Detect which cell encompasses the target text, then output its (x, y) center coordinate. 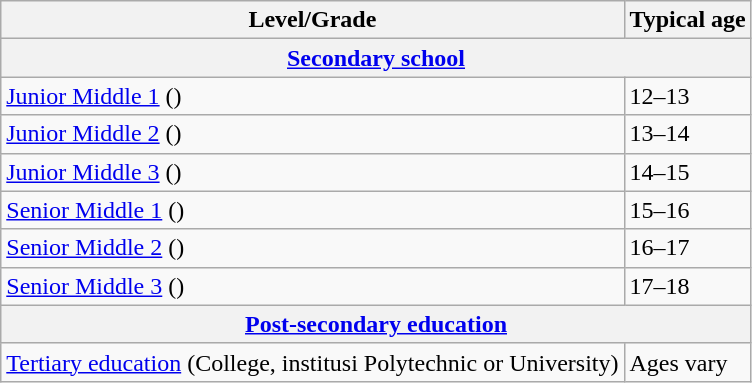
Post-secondary education (376, 324)
17–18 (688, 286)
15–16 (688, 210)
Senior Middle 2 () (312, 248)
Tertiary education (College, institusi Polytechnic or University) (312, 362)
Typical age (688, 20)
Ages vary (688, 362)
13–14 (688, 134)
Senior Middle 1 () (312, 210)
Junior Middle 2 () (312, 134)
Senior Middle 3 () (312, 286)
Level/Grade (312, 20)
12–13 (688, 96)
Junior Middle 3 () (312, 172)
14–15 (688, 172)
Junior Middle 1 () (312, 96)
Secondary school (376, 58)
16–17 (688, 248)
